Search for the cell housing the specified text and yield its [x, y] center coordinate. 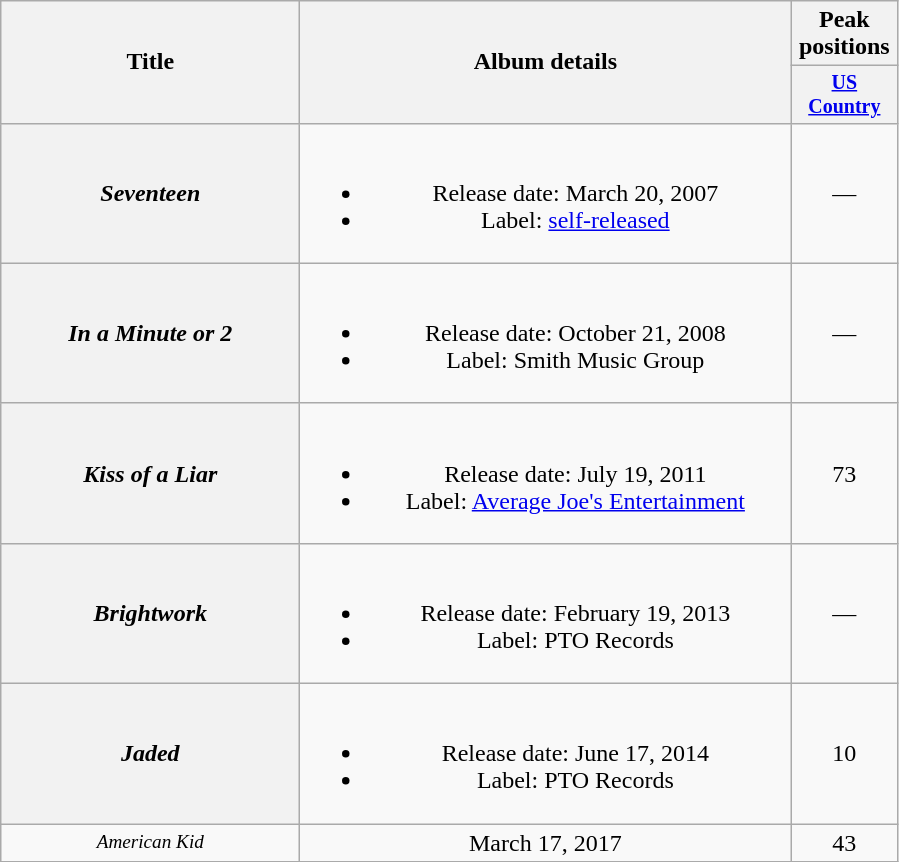
Jaded [150, 754]
American Kid [150, 843]
In a Minute or 2 [150, 333]
March 17, 2017 [546, 843]
Release date: October 21, 2008Label: Smith Music Group [546, 333]
Album details [546, 62]
73 [844, 473]
Kiss of a Liar [150, 473]
43 [844, 843]
Release date: March 20, 2007Label: self-released [546, 193]
10 [844, 754]
Title [150, 62]
Release date: February 19, 2013Label: PTO Records [546, 613]
US Country [844, 94]
Seventeen [150, 193]
Release date: July 19, 2011Label: Average Joe's Entertainment [546, 473]
Peak positions [844, 34]
Release date: June 17, 2014Label: PTO Records [546, 754]
Brightwork [150, 613]
